Return the [X, Y] coordinate for the center point of the cell that contains the specified text.  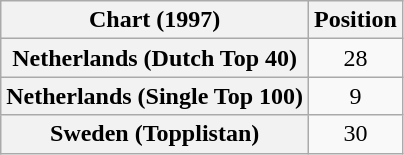
Netherlands (Single Top 100) [155, 96]
Sweden (Topplistan) [155, 134]
30 [356, 134]
28 [356, 58]
Chart (1997) [155, 20]
Position [356, 20]
Netherlands (Dutch Top 40) [155, 58]
9 [356, 96]
